Return [x, y] of the center of cell containing provided text 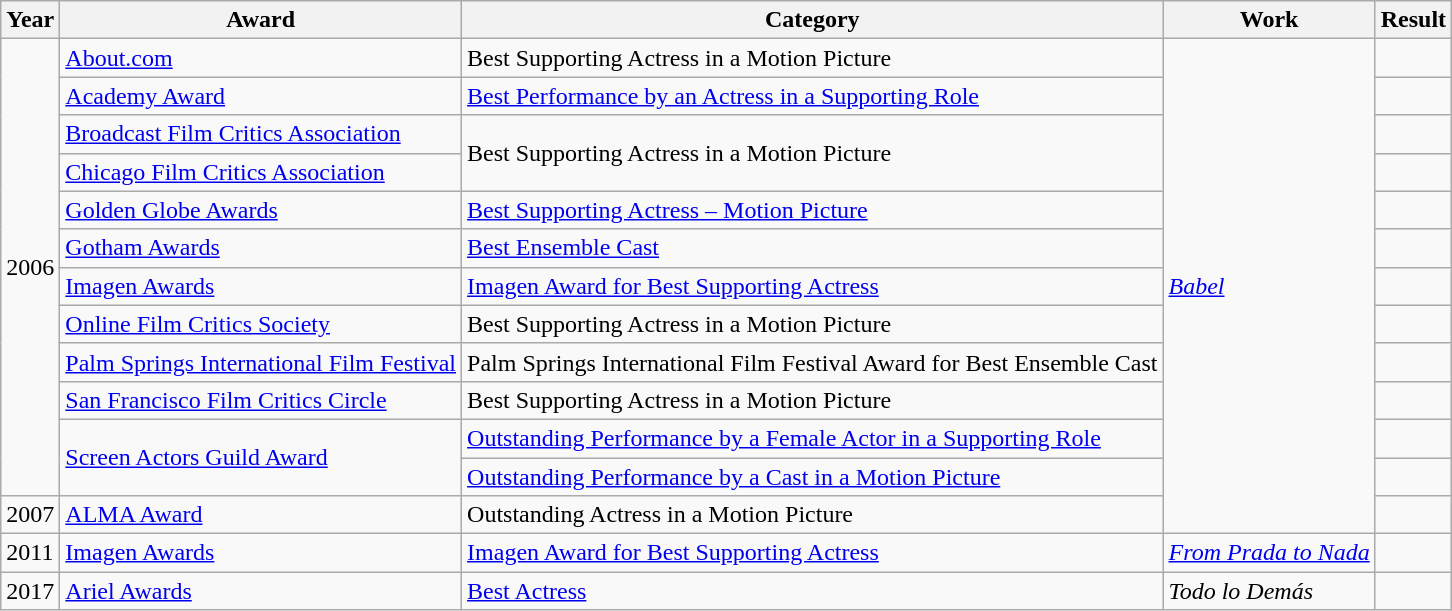
Ariel Awards [261, 591]
Academy Award [261, 96]
Gotham Awards [261, 248]
Outstanding Performance by a Female Actor in a Supporting Role [812, 438]
Golden Globe Awards [261, 210]
Best Performance by an Actress in a Supporting Role [812, 96]
Broadcast Film Critics Association [261, 134]
Todo lo Demás [1269, 591]
Online Film Critics Society [261, 324]
Result [1413, 20]
Babel [1269, 286]
Chicago Film Critics Association [261, 172]
Best Actress [812, 591]
Outstanding Actress in a Motion Picture [812, 515]
About.com [261, 58]
Palm Springs International Film Festival Award for Best Ensemble Cast [812, 362]
Palm Springs International Film Festival [261, 362]
ALMA Award [261, 515]
Award [261, 20]
2007 [30, 515]
Outstanding Performance by a Cast in a Motion Picture [812, 477]
Work [1269, 20]
2011 [30, 553]
From Prada to Nada [1269, 553]
Category [812, 20]
Screen Actors Guild Award [261, 457]
Best Supporting Actress – Motion Picture [812, 210]
Best Ensemble Cast [812, 248]
2017 [30, 591]
Year [30, 20]
2006 [30, 268]
San Francisco Film Critics Circle [261, 400]
